Identify which cell holds the provided text, then report its [x, y] central coordinate. 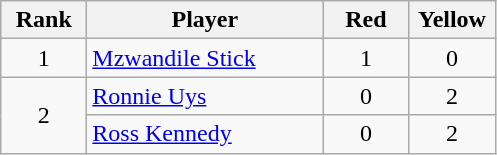
Mzwandile Stick [205, 58]
Player [205, 20]
Red [366, 20]
Ronnie Uys [205, 96]
Rank [44, 20]
Ross Kennedy [205, 134]
Yellow [452, 20]
